Locate the cell with the specified text and output its (x, y) center coordinate. 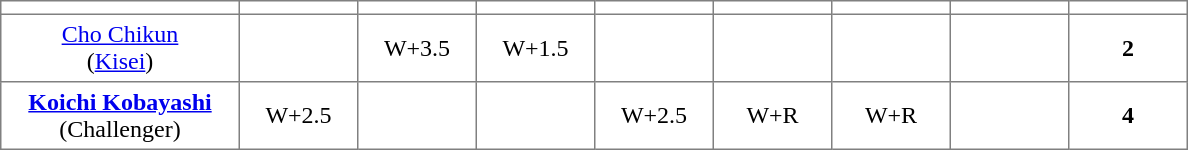
Cho Chikun (Kisei) (120, 48)
W+1.5 (535, 48)
W+3.5 (417, 48)
2 (1128, 48)
4 (1128, 116)
Koichi Kobayashi (Challenger) (120, 116)
